Search for the cell housing the specified text and yield its (x, y) center coordinate. 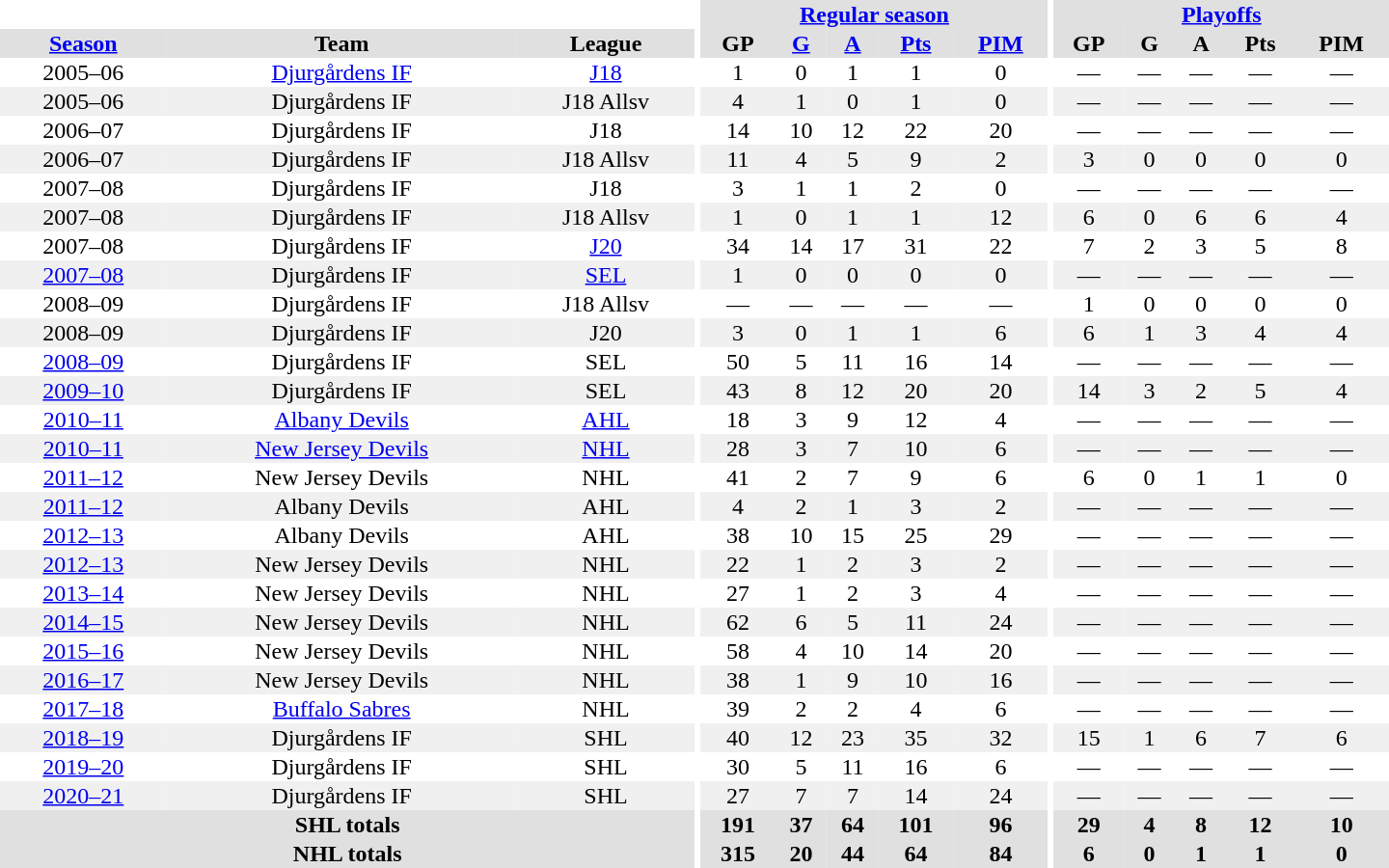
40 (737, 738)
35 (916, 738)
Team (341, 43)
41 (737, 477)
32 (1001, 738)
2018–19 (83, 738)
2009–10 (83, 391)
58 (737, 651)
25 (916, 535)
2013–14 (83, 593)
44 (853, 854)
101 (916, 825)
30 (737, 767)
2020–21 (83, 796)
2017–18 (83, 709)
Playoffs (1221, 14)
18 (737, 420)
17 (853, 246)
315 (737, 854)
SHL totals (347, 825)
39 (737, 709)
Buffalo Sabres (341, 709)
23 (853, 738)
Regular season (874, 14)
62 (737, 622)
191 (737, 825)
50 (737, 362)
2019–20 (83, 767)
34 (737, 246)
84 (1001, 854)
28 (737, 448)
2014–15 (83, 622)
43 (737, 391)
League (606, 43)
2015–16 (83, 651)
37 (802, 825)
31 (916, 246)
2016–17 (83, 680)
96 (1001, 825)
Season (83, 43)
NHL totals (347, 854)
